Determine the (X, Y) coordinate at the center of the cell enclosing the given text.  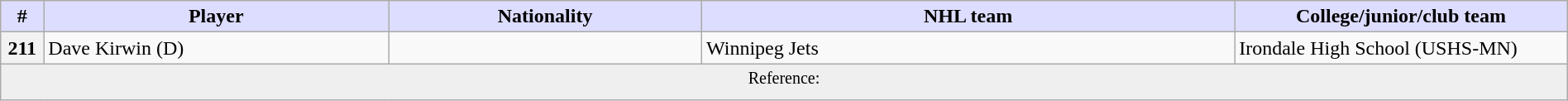
College/junior/club team (1401, 17)
Nationality (546, 17)
# (22, 17)
Reference: (784, 83)
Irondale High School (USHS-MN) (1401, 48)
211 (22, 48)
Dave Kirwin (D) (217, 48)
Winnipeg Jets (968, 48)
Player (217, 17)
NHL team (968, 17)
